Capture the cell that displays the provided text and extract its (x, y) central coordinate. 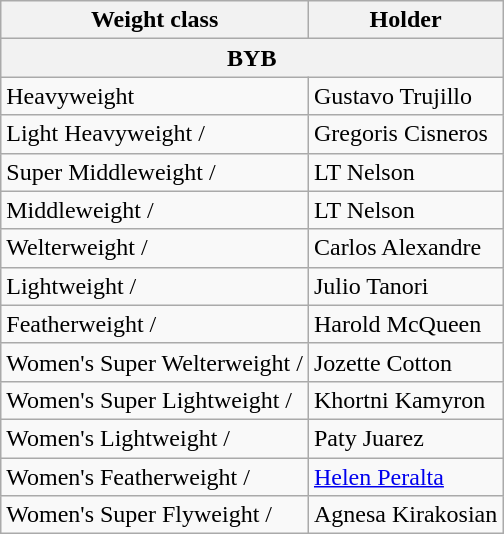
Khortni Kamyron (405, 400)
Carlos Alexandre (405, 248)
Women's Super Lightweight / (155, 400)
Women's Featherweight / (155, 477)
Weight class (155, 20)
Featherweight / (155, 324)
Helen Peralta (405, 477)
Jozette Cotton (405, 362)
Light Heavyweight / (155, 134)
Welterweight / (155, 248)
Harold McQueen (405, 324)
Lightweight / (155, 286)
Julio Tanori (405, 286)
Super Middleweight / (155, 172)
Women's Lightweight / (155, 438)
Holder (405, 20)
Gustavo Trujillo (405, 96)
Women's Super Flyweight / (155, 515)
Women's Super Welterweight / (155, 362)
Middleweight / (155, 210)
Gregoris Cisneros (405, 134)
Agnesa Kirakosian (405, 515)
BYB (252, 58)
Heavyweight (155, 96)
Paty Juarez (405, 438)
